Locate the cell with the specified text and output its (x, y) center coordinate. 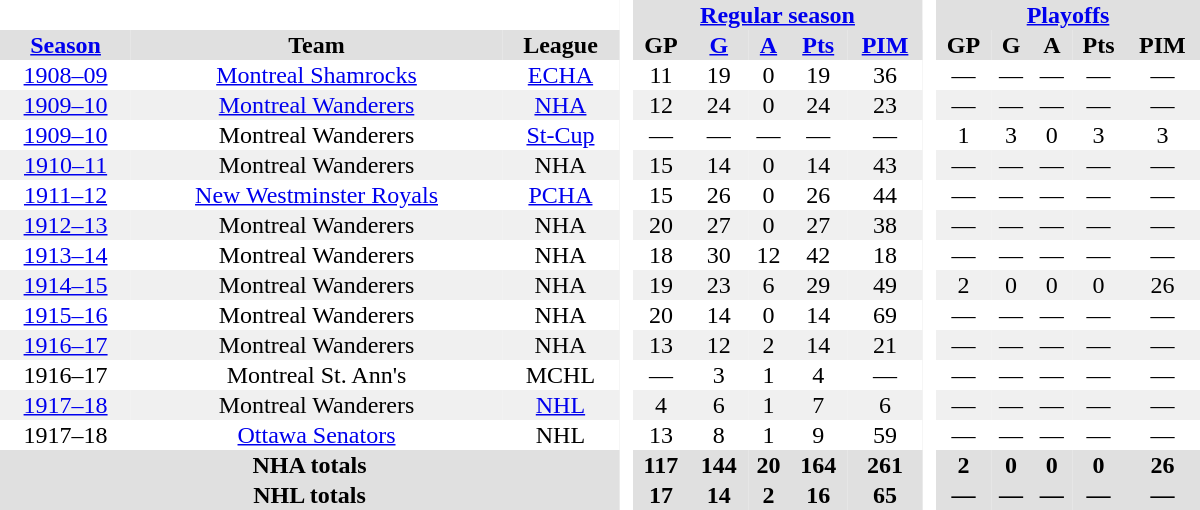
21 (886, 345)
NHA totals (310, 465)
Montreal St. Ann's (316, 375)
League (560, 45)
Montreal Shamrocks (316, 75)
St-Cup (560, 135)
PCHA (560, 195)
Playoffs (1068, 15)
Regular season (778, 15)
144 (718, 465)
1908–09 (66, 75)
1913–14 (66, 255)
9 (818, 435)
1914–15 (66, 285)
Team (316, 45)
69 (886, 315)
1915–16 (66, 315)
42 (818, 255)
Ottawa Senators (316, 435)
44 (886, 195)
164 (818, 465)
16 (818, 495)
Season (66, 45)
49 (886, 285)
59 (886, 435)
17 (662, 495)
8 (718, 435)
43 (886, 165)
New Westminster Royals (316, 195)
261 (886, 465)
1911–12 (66, 195)
1912–13 (66, 225)
36 (886, 75)
1910–11 (66, 165)
MCHL (560, 375)
117 (662, 465)
7 (818, 405)
30 (718, 255)
NHL totals (310, 495)
38 (886, 225)
65 (886, 495)
ECHA (560, 75)
11 (662, 75)
29 (818, 285)
